Return (x, y) of the center of cell containing provided text 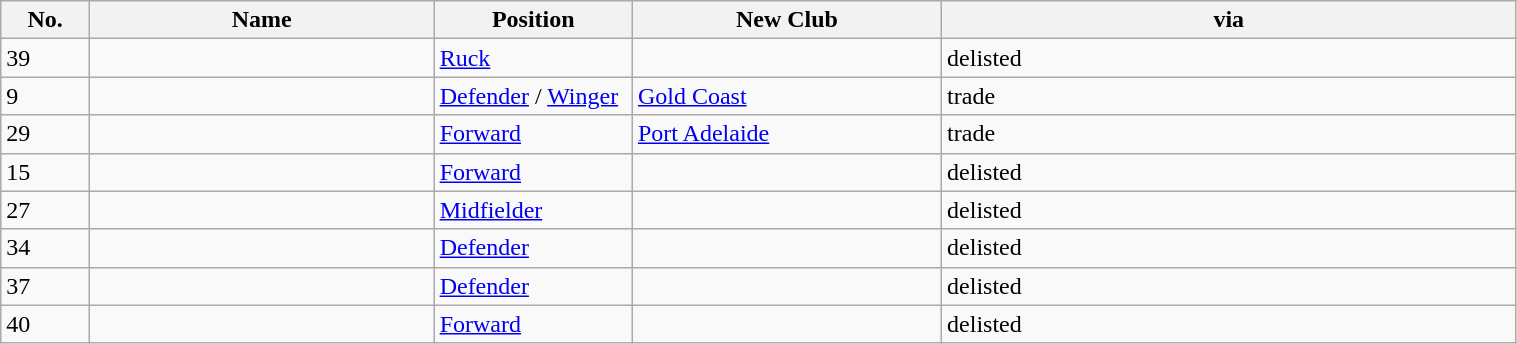
Defender / Winger (533, 96)
Name (262, 20)
15 (46, 172)
29 (46, 134)
Port Adelaide (786, 134)
39 (46, 58)
Midfielder (533, 210)
40 (46, 324)
37 (46, 286)
Gold Coast (786, 96)
9 (46, 96)
27 (46, 210)
Position (533, 20)
New Club (786, 20)
via (1229, 20)
Ruck (533, 58)
34 (46, 248)
No. (46, 20)
